From the cell containing the given text, extract its center point as (x, y) coordinate. 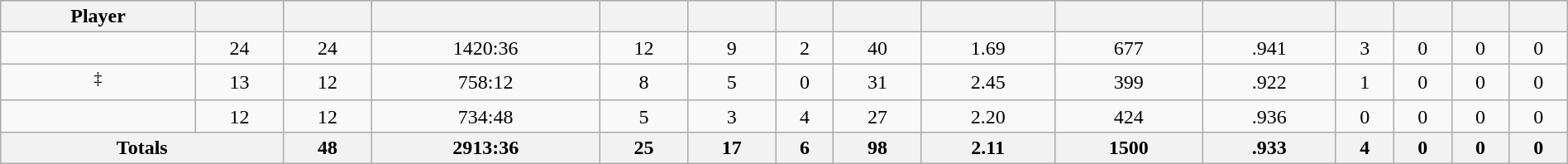
1500 (1128, 147)
98 (877, 147)
‡ (98, 83)
48 (327, 147)
758:12 (485, 83)
40 (877, 48)
25 (643, 147)
.936 (1269, 116)
17 (732, 147)
677 (1128, 48)
1 (1365, 83)
6 (805, 147)
Player (98, 17)
2913:36 (485, 147)
1.69 (987, 48)
27 (877, 116)
31 (877, 83)
8 (643, 83)
2.45 (987, 83)
2 (805, 48)
.941 (1269, 48)
.933 (1269, 147)
424 (1128, 116)
2.11 (987, 147)
399 (1128, 83)
13 (239, 83)
9 (732, 48)
Totals (142, 147)
.922 (1269, 83)
734:48 (485, 116)
2.20 (987, 116)
1420:36 (485, 48)
